For the text-containing cell, return its midpoint in [x, y] coordinate format. 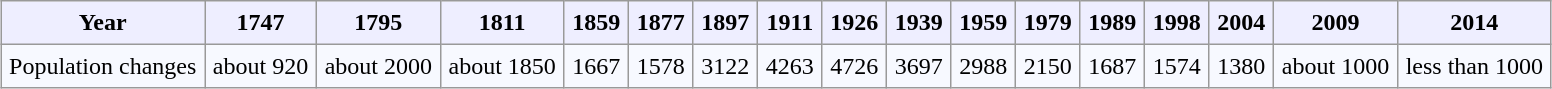
2150 [1048, 66]
3122 [725, 66]
4726 [854, 66]
1667 [596, 66]
about 1850 [502, 66]
Year [103, 23]
1380 [1241, 66]
1877 [661, 23]
about 920 [261, 66]
1911 [790, 23]
1998 [1177, 23]
1959 [983, 23]
1897 [725, 23]
2004 [1241, 23]
1574 [1177, 66]
3697 [919, 66]
1795 [378, 23]
2988 [983, 66]
1926 [854, 23]
1939 [919, 23]
Population changes [103, 66]
1687 [1112, 66]
2014 [1474, 23]
1979 [1048, 23]
1859 [596, 23]
about 2000 [378, 66]
1747 [261, 23]
4263 [790, 66]
1989 [1112, 23]
less than 1000 [1474, 66]
about 1000 [1336, 66]
1578 [661, 66]
1811 [502, 23]
2009 [1336, 23]
